Extract the [x, y] coordinate from the center of the cell holding the provided text.  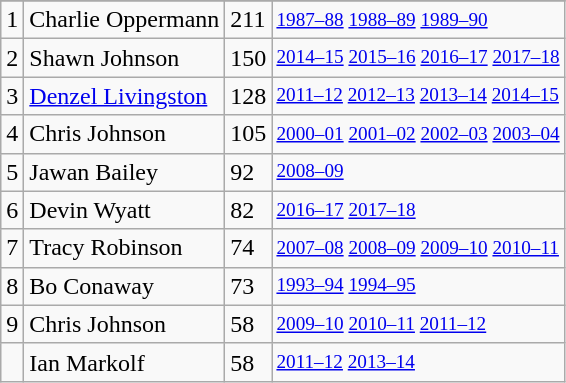
82 [248, 210]
1 [12, 20]
150 [248, 58]
2016–17 2017–18 [418, 210]
3 [12, 96]
Charlie Oppermann [124, 20]
2014–15 2015–16 2016–17 2017–18 [418, 58]
2008–09 [418, 172]
4 [12, 134]
74 [248, 248]
1987–88 1988–89 1989–90 [418, 20]
5 [12, 172]
9 [12, 324]
211 [248, 20]
92 [248, 172]
2007–08 2008–09 2009–10 2010–11 [418, 248]
2011–12 2013–14 [418, 362]
Bo Conaway [124, 286]
7 [12, 248]
Shawn Johnson [124, 58]
6 [12, 210]
Tracy Robinson [124, 248]
128 [248, 96]
73 [248, 286]
2000–01 2001–02 2002–03 2003–04 [418, 134]
2 [12, 58]
1993–94 1994–95 [418, 286]
8 [12, 286]
Denzel Livingston [124, 96]
2011–12 2012–13 2013–14 2014–15 [418, 96]
Devin Wyatt [124, 210]
2009–10 2010–11 2011–12 [418, 324]
Jawan Bailey [124, 172]
Ian Markolf [124, 362]
105 [248, 134]
